Identify which cell holds the provided text, then report its [X, Y] central coordinate. 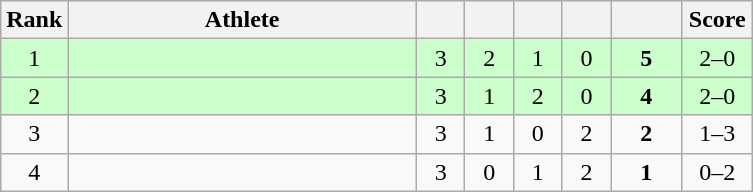
Rank [34, 20]
Athlete [242, 20]
1–3 [718, 134]
0–2 [718, 172]
5 [646, 58]
Score [718, 20]
